Extract the [x, y] coordinate from the center of the cell holding the provided text.  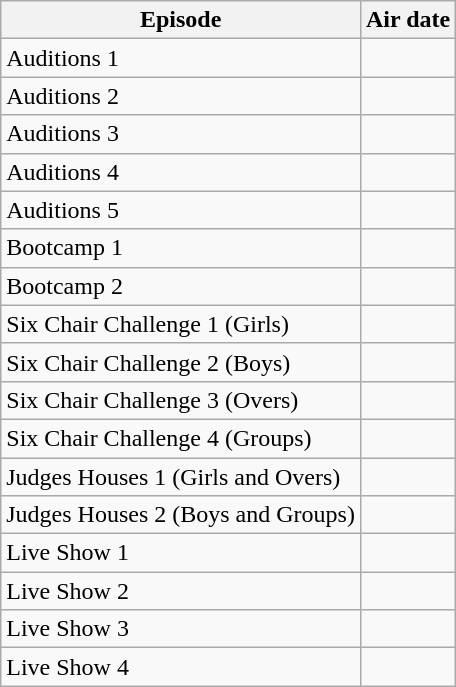
Judges Houses 1 (Girls and Overs) [181, 477]
Bootcamp 1 [181, 248]
Live Show 1 [181, 553]
Auditions 5 [181, 210]
Live Show 3 [181, 629]
Six Chair Challenge 2 (Boys) [181, 362]
Six Chair Challenge 1 (Girls) [181, 324]
Auditions 1 [181, 58]
Auditions 3 [181, 134]
Bootcamp 2 [181, 286]
Six Chair Challenge 4 (Groups) [181, 438]
Auditions 2 [181, 96]
Judges Houses 2 (Boys and Groups) [181, 515]
Air date [408, 20]
Live Show 4 [181, 667]
Episode [181, 20]
Six Chair Challenge 3 (Overs) [181, 400]
Live Show 2 [181, 591]
Auditions 4 [181, 172]
